Return [x, y] of the center of cell containing provided text 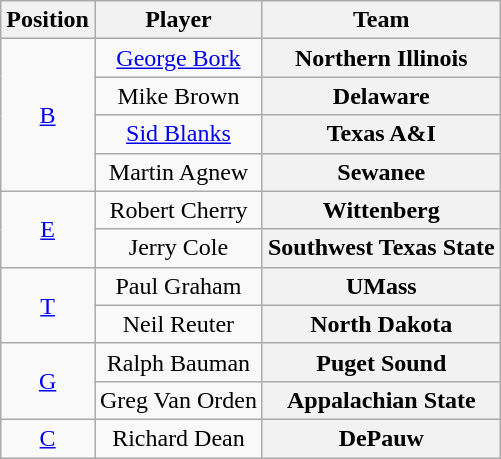
Neil Reuter [178, 324]
C [48, 438]
Northern Illinois [381, 58]
George Bork [178, 58]
Mike Brown [178, 96]
B [48, 115]
Player [178, 20]
Jerry Cole [178, 248]
DePauw [381, 438]
Sid Blanks [178, 134]
Wittenberg [381, 210]
T [48, 305]
Paul Graham [178, 286]
Greg Van Orden [178, 400]
Southwest Texas State [381, 248]
Ralph Bauman [178, 362]
Appalachian State [381, 400]
Richard Dean [178, 438]
Puget Sound [381, 362]
UMass [381, 286]
Position [48, 20]
Team [381, 20]
E [48, 229]
G [48, 381]
Texas A&I [381, 134]
Delaware [381, 96]
Sewanee [381, 172]
Robert Cherry [178, 210]
Martin Agnew [178, 172]
North Dakota [381, 324]
